Return the (x, y) coordinate for the center point of the cell that contains the specified text.  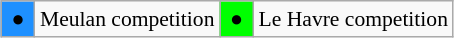
Le Havre competition (353, 19)
Meulan competition (128, 19)
